Scan for the cell matching the given text and deliver its (x, y) coordinate at center. 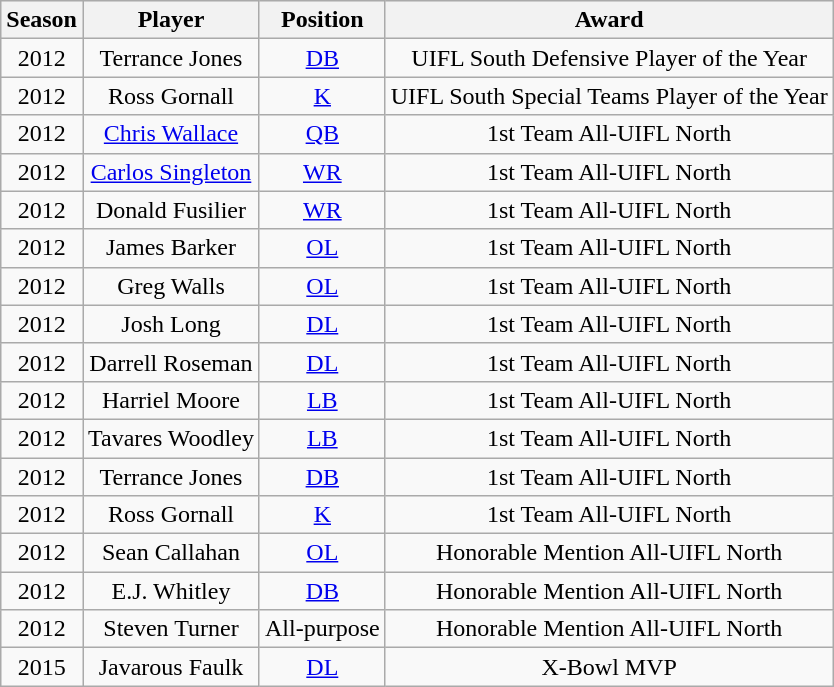
E.J. Whitley (170, 591)
X-Bowl MVP (609, 667)
Steven Turner (170, 629)
Tavares Woodley (170, 438)
Award (609, 20)
All-purpose (322, 629)
Javarous Faulk (170, 667)
Donald Fusilier (170, 210)
Greg Walls (170, 286)
QB (322, 134)
Sean Callahan (170, 553)
2015 (42, 667)
Carlos Singleton (170, 172)
Harriel Moore (170, 400)
UIFL South Special Teams Player of the Year (609, 96)
Darrell Roseman (170, 362)
James Barker (170, 248)
Chris Wallace (170, 134)
UIFL South Defensive Player of the Year (609, 58)
Josh Long (170, 324)
Season (42, 20)
Position (322, 20)
Player (170, 20)
